Provide the (X, Y) coordinate of the cell's center where the given text is located.  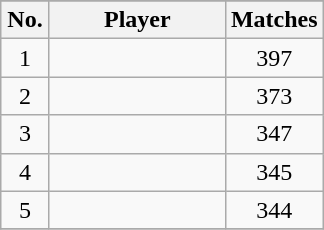
397 (274, 58)
1 (26, 58)
345 (274, 172)
Player (137, 20)
4 (26, 172)
344 (274, 210)
5 (26, 210)
No. (26, 20)
347 (274, 134)
3 (26, 134)
Matches (274, 20)
2 (26, 96)
373 (274, 96)
